Capture the cell that displays the provided text and extract its [X, Y] central coordinate. 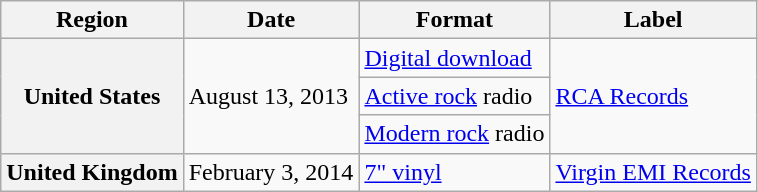
Label [653, 20]
Format [454, 20]
7" vinyl [454, 172]
August 13, 2013 [271, 96]
Digital download [454, 58]
Active rock radio [454, 96]
RCA Records [653, 96]
United Kingdom [92, 172]
February 3, 2014 [271, 172]
United States [92, 96]
Region [92, 20]
Date [271, 20]
Virgin EMI Records [653, 172]
Modern rock radio [454, 134]
